Output the (x, y) coordinate of the center of the cell containing the given text.  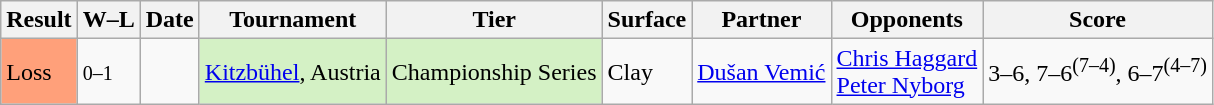
Opponents (907, 20)
Score (1098, 20)
Loss (39, 72)
Chris Haggard Peter Nyborg (907, 72)
Result (39, 20)
Partner (762, 20)
Kitzbühel, Austria (292, 72)
W–L (108, 20)
Clay (647, 72)
0–1 (108, 72)
Surface (647, 20)
3–6, 7–6(7–4), 6–7(4–7) (1098, 72)
Tier (494, 20)
Dušan Vemić (762, 72)
Championship Series (494, 72)
Date (170, 20)
Tournament (292, 20)
